Detect which cell encompasses the target text, then output its [x, y] center coordinate. 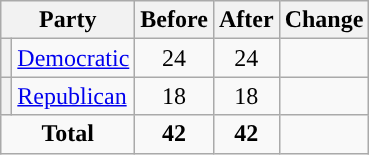
Party [68, 20]
Before [174, 20]
Total [68, 134]
Republican [74, 96]
Democratic [74, 58]
After [246, 20]
Change [324, 20]
